Capture the cell that displays the provided text and extract its (x, y) central coordinate. 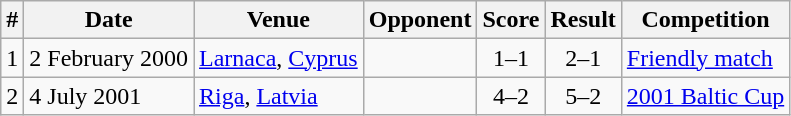
1 (12, 58)
# (12, 20)
Competition (705, 20)
Friendly match (705, 58)
2001 Baltic Cup (705, 96)
2 (12, 96)
Score (511, 20)
4 July 2001 (109, 96)
Opponent (420, 20)
Larnaca, Cyprus (279, 58)
4–2 (511, 96)
2 February 2000 (109, 58)
1–1 (511, 58)
Riga, Latvia (279, 96)
5–2 (583, 96)
Result (583, 20)
2–1 (583, 58)
Venue (279, 20)
Date (109, 20)
